Identify which cell holds the provided text, then report its [x, y] central coordinate. 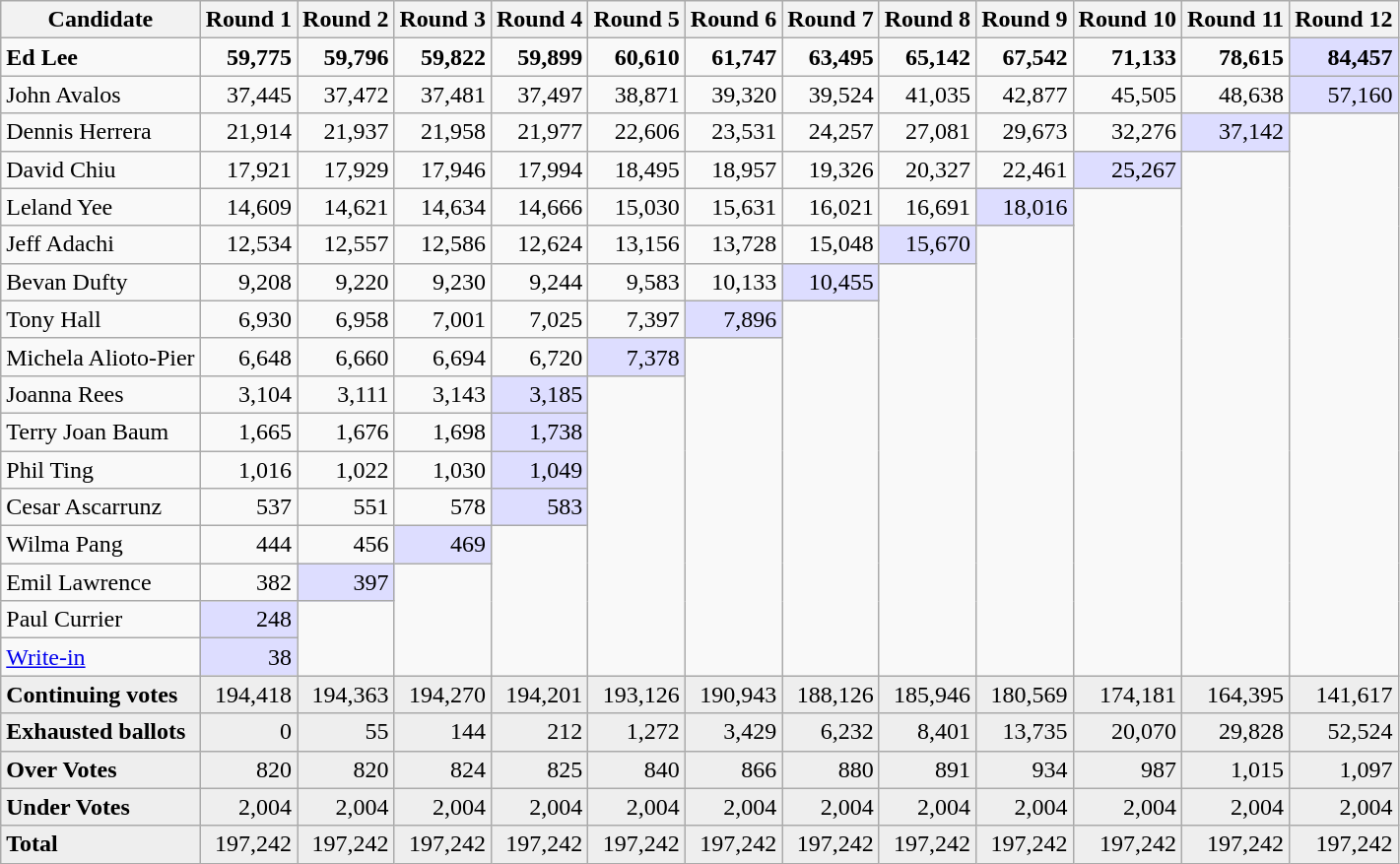
9,244 [539, 282]
18,016 [1025, 207]
Bevan Dufty [100, 282]
Round 5 [636, 20]
987 [1127, 769]
David Chiu [100, 169]
9,230 [442, 282]
469 [442, 545]
45,505 [1127, 95]
38 [248, 657]
25,267 [1127, 169]
1,676 [346, 432]
17,921 [248, 169]
193,126 [636, 695]
551 [346, 507]
824 [442, 769]
212 [539, 732]
65,142 [927, 57]
18,495 [636, 169]
37,142 [1235, 132]
Exhausted ballots [100, 732]
71,133 [1127, 57]
15,048 [831, 244]
59,796 [346, 57]
17,929 [346, 169]
444 [248, 545]
Phil Ting [100, 470]
7,896 [733, 319]
Over Votes [100, 769]
174,181 [1127, 695]
59,775 [248, 57]
21,958 [442, 132]
9,220 [346, 282]
15,631 [733, 207]
20,070 [1127, 732]
52,524 [1344, 732]
1,016 [248, 470]
194,363 [346, 695]
1,022 [346, 470]
22,606 [636, 132]
Round 1 [248, 20]
27,081 [927, 132]
185,946 [927, 695]
Round 10 [1127, 20]
13,735 [1025, 732]
Tony Hall [100, 319]
14,666 [539, 207]
57,160 [1344, 95]
63,495 [831, 57]
19,326 [831, 169]
583 [539, 507]
1,049 [539, 470]
21,937 [346, 132]
1,738 [539, 432]
16,691 [927, 207]
39,524 [831, 95]
78,615 [1235, 57]
3,104 [248, 394]
8,401 [927, 732]
29,673 [1025, 132]
1,698 [442, 432]
7,001 [442, 319]
59,822 [442, 57]
24,257 [831, 132]
164,395 [1235, 695]
1,015 [1235, 769]
Round 9 [1025, 20]
21,914 [248, 132]
23,531 [733, 132]
16,021 [831, 207]
194,270 [442, 695]
Write-in [100, 657]
17,994 [539, 169]
Ed Lee [100, 57]
6,720 [539, 357]
578 [442, 507]
15,030 [636, 207]
14,609 [248, 207]
1,665 [248, 432]
Michela Alioto-Pier [100, 357]
15,670 [927, 244]
67,542 [1025, 57]
934 [1025, 769]
14,634 [442, 207]
180,569 [1025, 695]
Paul Currier [100, 620]
39,320 [733, 95]
37,472 [346, 95]
6,232 [831, 732]
Round 11 [1235, 20]
22,461 [1025, 169]
397 [346, 582]
12,557 [346, 244]
194,418 [248, 695]
840 [636, 769]
Round 12 [1344, 20]
6,660 [346, 357]
17,946 [442, 169]
Round 3 [442, 20]
61,747 [733, 57]
60,610 [636, 57]
0 [248, 732]
3,429 [733, 732]
537 [248, 507]
Emil Lawrence [100, 582]
84,457 [1344, 57]
12,534 [248, 244]
Candidate [100, 20]
1,030 [442, 470]
825 [539, 769]
194,201 [539, 695]
1,272 [636, 732]
9,208 [248, 282]
Round 6 [733, 20]
12,624 [539, 244]
866 [733, 769]
Leland Yee [100, 207]
3,143 [442, 394]
456 [346, 545]
3,185 [539, 394]
6,930 [248, 319]
41,035 [927, 95]
55 [346, 732]
29,828 [1235, 732]
37,497 [539, 95]
13,728 [733, 244]
38,871 [636, 95]
10,133 [733, 282]
891 [927, 769]
Total [100, 844]
37,445 [248, 95]
7,025 [539, 319]
7,397 [636, 319]
Wilma Pang [100, 545]
10,455 [831, 282]
Terry Joan Baum [100, 432]
1,097 [1344, 769]
188,126 [831, 695]
7,378 [636, 357]
42,877 [1025, 95]
880 [831, 769]
144 [442, 732]
382 [248, 582]
Cesar Ascarrunz [100, 507]
6,694 [442, 357]
Round 8 [927, 20]
Round 4 [539, 20]
14,621 [346, 207]
32,276 [1127, 132]
Jeff Adachi [100, 244]
John Avalos [100, 95]
20,327 [927, 169]
21,977 [539, 132]
Round 7 [831, 20]
Dennis Herrera [100, 132]
190,943 [733, 695]
248 [248, 620]
9,583 [636, 282]
48,638 [1235, 95]
6,648 [248, 357]
12,586 [442, 244]
Under Votes [100, 807]
141,617 [1344, 695]
3,111 [346, 394]
Joanna Rees [100, 394]
Continuing votes [100, 695]
13,156 [636, 244]
Round 2 [346, 20]
59,899 [539, 57]
37,481 [442, 95]
18,957 [733, 169]
6,958 [346, 319]
